Determine the [x, y] coordinate at the center of the cell enclosing the given text.  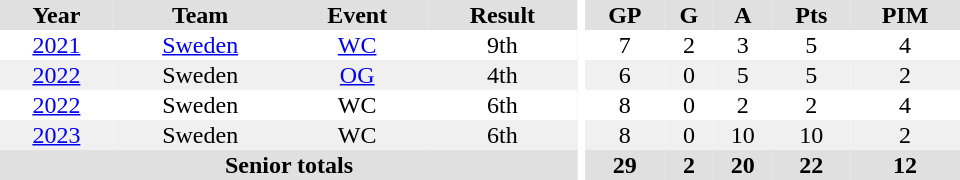
22 [812, 165]
Event [358, 15]
7 [625, 45]
2023 [56, 135]
3 [743, 45]
GP [625, 15]
29 [625, 165]
6 [625, 75]
9th [502, 45]
Result [502, 15]
12 [905, 165]
A [743, 15]
4th [502, 75]
Team [200, 15]
2021 [56, 45]
20 [743, 165]
OG [358, 75]
Pts [812, 15]
Senior totals [289, 165]
PIM [905, 15]
G [689, 15]
Year [56, 15]
